From the cell containing the given text, extract its center point as (X, Y) coordinate. 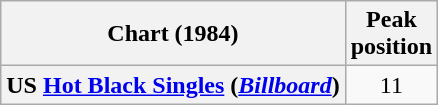
11 (391, 85)
US Hot Black Singles (Billboard) (173, 85)
Chart (1984) (173, 34)
Peakposition (391, 34)
